Return the (X, Y) coordinate for the center point of the cell that contains the specified text.  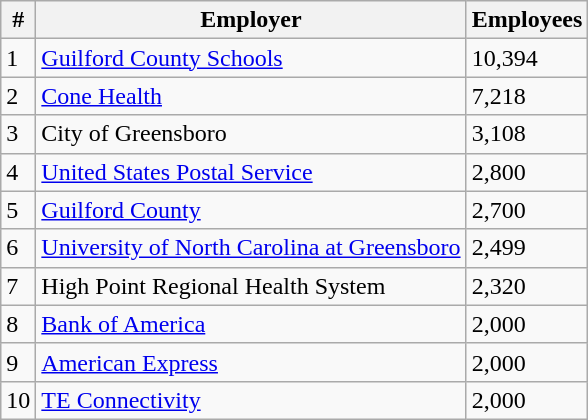
9 (18, 362)
7,218 (527, 96)
10 (18, 400)
Cone Health (251, 96)
Employer (251, 20)
3 (18, 134)
3,108 (527, 134)
2,499 (527, 248)
6 (18, 248)
4 (18, 172)
# (18, 20)
University of North Carolina at Greensboro (251, 248)
City of Greensboro (251, 134)
2,800 (527, 172)
2,320 (527, 286)
American Express (251, 362)
5 (18, 210)
1 (18, 58)
Employees (527, 20)
Guilford County (251, 210)
2,700 (527, 210)
2 (18, 96)
High Point Regional Health System (251, 286)
TE Connectivity (251, 400)
7 (18, 286)
10,394 (527, 58)
Bank of America (251, 324)
Guilford County Schools (251, 58)
United States Postal Service (251, 172)
8 (18, 324)
